Output the [x, y] coordinate of the center of the cell containing the given text.  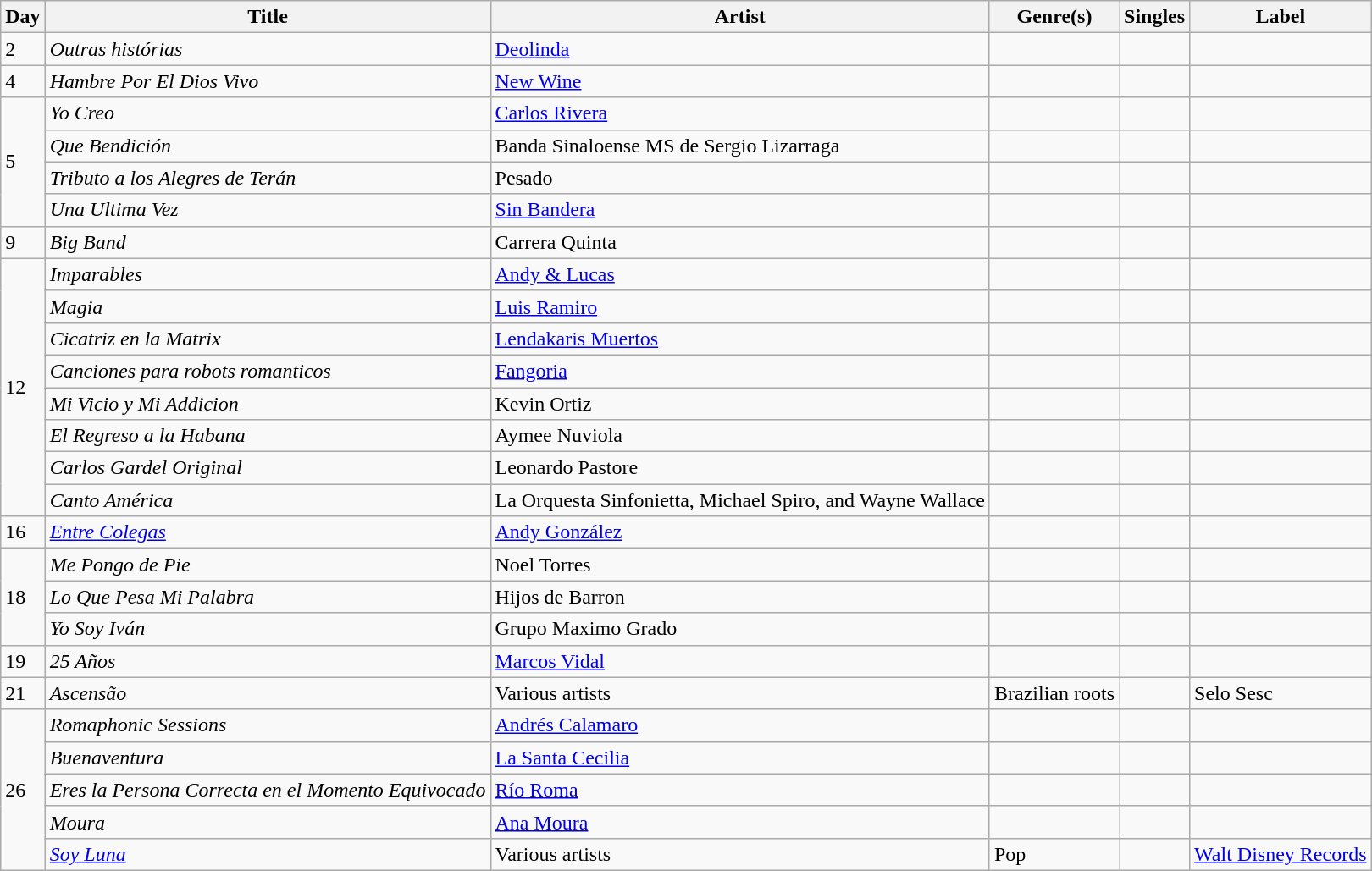
Canciones para robots romanticos [268, 371]
Banda Sinaloense MS de Sergio Lizarraga [740, 146]
12 [23, 387]
Tributo a los Alegres de Terán [268, 178]
Selo Sesc [1281, 693]
Genre(s) [1054, 17]
Pesado [740, 178]
Fangoria [740, 371]
New Wine [740, 81]
Singles [1155, 17]
La Santa Cecilia [740, 758]
Andy González [740, 532]
26 [23, 790]
Lendakaris Muertos [740, 339]
Ascensão [268, 693]
5 [23, 162]
Luis Ramiro [740, 306]
Buenaventura [268, 758]
Romaphonic Sessions [268, 725]
Eres la Persona Correcta en el Momento Equivocado [268, 790]
Yo Soy Iván [268, 629]
Cicatriz en la Matrix [268, 339]
Carlos Rivera [740, 113]
Aymee Nuviola [740, 436]
Grupo Maximo Grado [740, 629]
La Orquesta Sinfonietta, Michael Spiro, and Wayne Wallace [740, 500]
2 [23, 49]
Title [268, 17]
Brazilian roots [1054, 693]
Soy Luna [268, 854]
Yo Creo [268, 113]
19 [23, 661]
16 [23, 532]
Outras histórias [268, 49]
Walt Disney Records [1281, 854]
Río Roma [740, 790]
18 [23, 597]
Leonardo Pastore [740, 468]
4 [23, 81]
Day [23, 17]
Andy & Lucas [740, 274]
Marcos Vidal [740, 661]
Kevin Ortiz [740, 404]
Artist [740, 17]
Deolinda [740, 49]
25 Años [268, 661]
Ana Moura [740, 822]
El Regreso a la Habana [268, 436]
Mi Vicio y Mi Addicion [268, 404]
21 [23, 693]
Carlos Gardel Original [268, 468]
Entre Colegas [268, 532]
9 [23, 242]
Sin Bandera [740, 210]
Pop [1054, 854]
Noel Torres [740, 565]
Imparables [268, 274]
Que Bendición [268, 146]
Carrera Quinta [740, 242]
Magia [268, 306]
Andrés Calamaro [740, 725]
Moura [268, 822]
Canto América [268, 500]
Label [1281, 17]
Lo Que Pesa Mi Palabra [268, 597]
Big Band [268, 242]
Me Pongo de Pie [268, 565]
Una Ultima Vez [268, 210]
Hambre Por El Dios Vivo [268, 81]
Hijos de Barron [740, 597]
